Scan for the cell matching the given text and deliver its [x, y] coordinate at center. 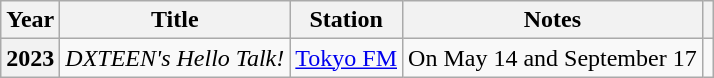
Station [346, 20]
Tokyo FM [346, 58]
2023 [30, 58]
Year [30, 20]
On May 14 and September 17 [553, 58]
DXTEEN's Hello Talk! [175, 58]
Title [175, 20]
Notes [553, 20]
